Identify which cell holds the provided text, then report its (x, y) central coordinate. 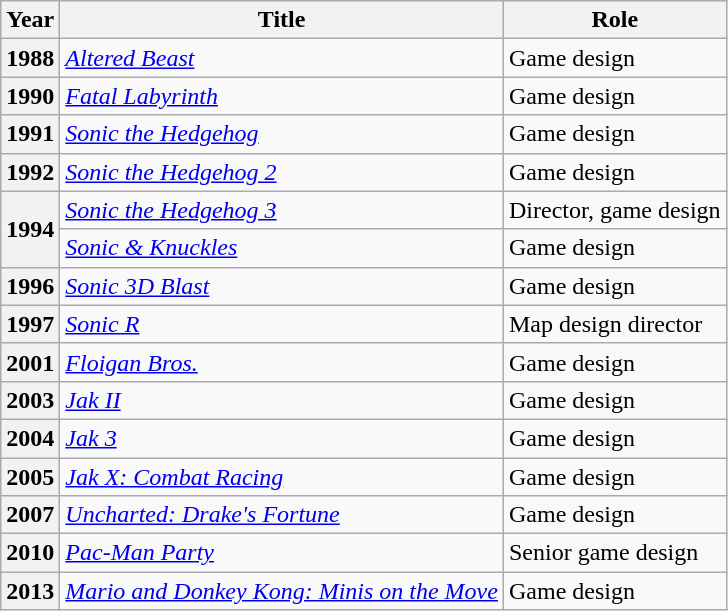
2001 (30, 362)
Sonic the Hedgehog 3 (282, 210)
Sonic the Hedgehog 2 (282, 172)
Mario and Donkey Kong: Minis on the Move (282, 591)
1997 (30, 324)
Altered Beast (282, 58)
Sonic 3D Blast (282, 286)
Jak 3 (282, 438)
Director, game design (614, 210)
Year (30, 20)
1991 (30, 134)
2004 (30, 438)
1996 (30, 286)
Title (282, 20)
1994 (30, 229)
1988 (30, 58)
Sonic & Knuckles (282, 248)
2010 (30, 553)
Sonic the Hedgehog (282, 134)
Jak II (282, 400)
Jak X: Combat Racing (282, 477)
2003 (30, 400)
2007 (30, 515)
Map design director (614, 324)
1992 (30, 172)
2005 (30, 477)
Fatal Labyrinth (282, 96)
2013 (30, 591)
Sonic R (282, 324)
Role (614, 20)
1990 (30, 96)
Uncharted: Drake's Fortune (282, 515)
Senior game design (614, 553)
Pac-Man Party (282, 553)
Floigan Bros. (282, 362)
